Detect which cell encompasses the target text, then output its [x, y] center coordinate. 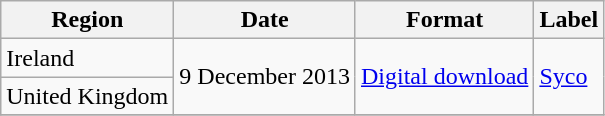
Label [569, 20]
Date [265, 20]
Format [444, 20]
Digital download [444, 77]
United Kingdom [88, 96]
9 December 2013 [265, 77]
Syco [569, 77]
Ireland [88, 58]
Region [88, 20]
